Output the (X, Y) coordinate of the center of the cell containing the given text.  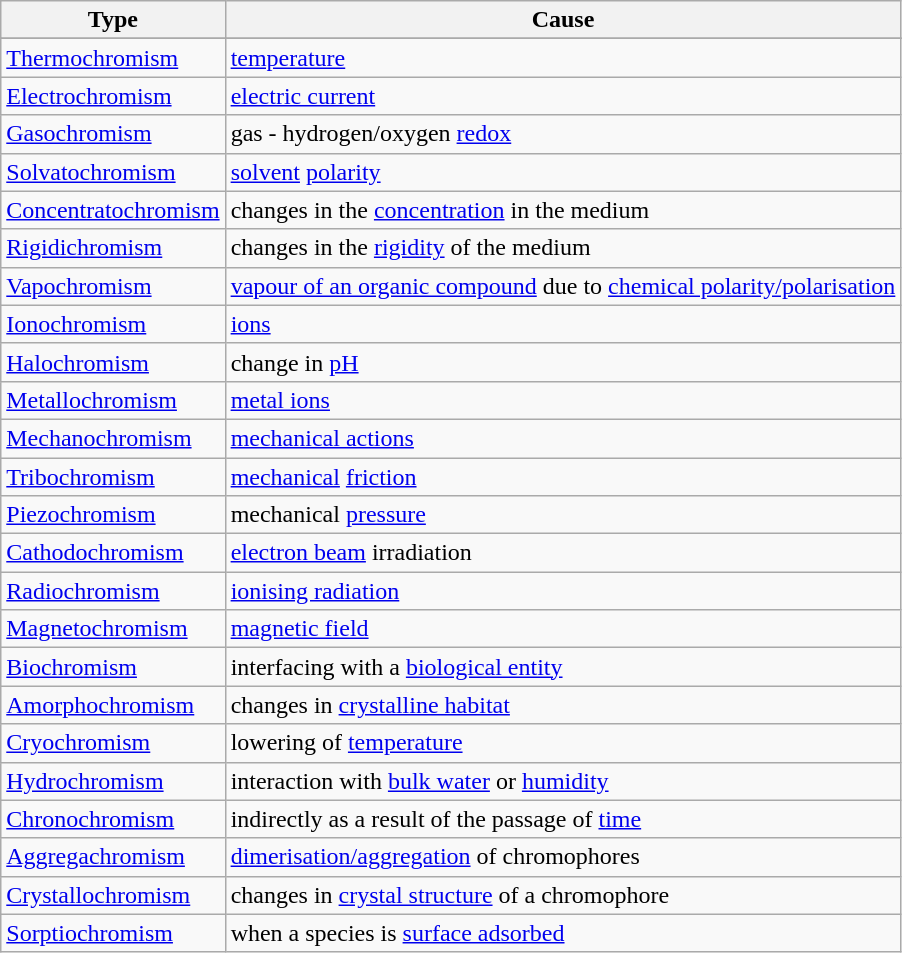
Radiochromism (113, 591)
solvent polarity (563, 172)
Piezochromism (113, 515)
Magnetochromism (113, 629)
Halochromism (113, 362)
change in pH (563, 362)
Vapochromism (113, 286)
mechanical actions (563, 438)
Amorphochromism (113, 705)
Sorptiochromism (113, 933)
Aggregachromism (113, 857)
gas - hydrogen/oxygen redox (563, 134)
Cause (563, 20)
electric current (563, 96)
vapour of an organic compound due to chemical polarity/polarisation (563, 286)
interfacing with a biological entity (563, 667)
electron beam irradiation (563, 553)
Cryochromism (113, 743)
ionising radiation (563, 591)
magnetic field (563, 629)
changes in crystal structure of a chromophore (563, 895)
Concentratochromism (113, 210)
Cathodochromism (113, 553)
Thermochromism (113, 58)
indirectly as a result of the passage of time (563, 819)
Biochromism (113, 667)
metal ions (563, 400)
Type (113, 20)
ions (563, 324)
changes in the rigidity of the medium (563, 248)
dimerisation/aggregation of chromophores (563, 857)
changes in crystalline habitat (563, 705)
Mechanochromism (113, 438)
Tribochromism (113, 477)
mechanical friction (563, 477)
Ionochromism (113, 324)
temperature (563, 58)
Metallochromism (113, 400)
interaction with bulk water or humidity (563, 781)
Crystallochromism (113, 895)
Gasochromism (113, 134)
lowering of temperature (563, 743)
mechanical pressure (563, 515)
Hydrochromism (113, 781)
when a species is surface adsorbed (563, 933)
Electrochromism (113, 96)
Chronochromism (113, 819)
changes in the concentration in the medium (563, 210)
Solvatochromism (113, 172)
Rigidichromism (113, 248)
